Identify which cell holds the provided text, then report its [X, Y] central coordinate. 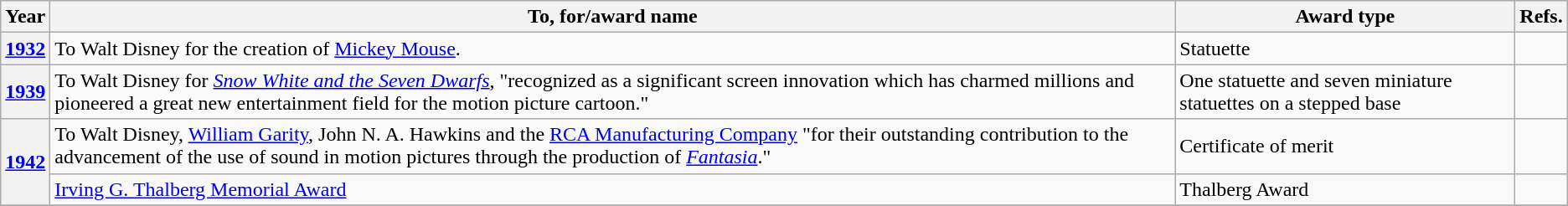
Statuette [1345, 49]
1932 [25, 49]
One statuette and seven miniature statuettes on a stepped base [1345, 92]
Award type [1345, 17]
Irving G. Thalberg Memorial Award [613, 189]
Year [25, 17]
To, for/award name [613, 17]
Thalberg Award [1345, 189]
Refs. [1541, 17]
To Walt Disney for the creation of Mickey Mouse. [613, 49]
1942 [25, 162]
Certificate of merit [1345, 146]
1939 [25, 92]
